Search for the cell housing the specified text and yield its [x, y] center coordinate. 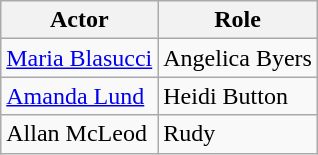
Rudy [238, 134]
Heidi Button [238, 96]
Amanda Lund [80, 96]
Actor [80, 20]
Allan McLeod [80, 134]
Angelica Byers [238, 58]
Maria Blasucci [80, 58]
Role [238, 20]
